Locate the cell with the specified text and output its (X, Y) center coordinate. 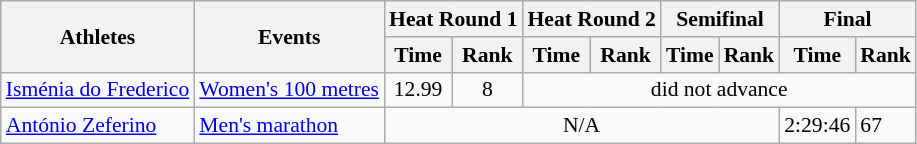
67 (886, 126)
Events (289, 36)
N/A (582, 126)
Men's marathon (289, 126)
Athletes (98, 36)
Isménia do Frederico (98, 90)
8 (487, 90)
Women's 100 metres (289, 90)
2:29:46 (817, 126)
Heat Round 1 (453, 19)
Heat Round 2 (591, 19)
Semifinal (720, 19)
António Zeferino (98, 126)
did not advance (718, 90)
Final (848, 19)
12.99 (418, 90)
